Scan for the cell matching the given text and deliver its [X, Y] coordinate at center. 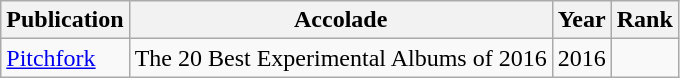
The 20 Best Experimental Albums of 2016 [340, 58]
Pitchfork [65, 58]
Accolade [340, 20]
Publication [65, 20]
Year [582, 20]
2016 [582, 58]
Rank [644, 20]
